For the text-containing cell, return its midpoint in [X, Y] coordinate format. 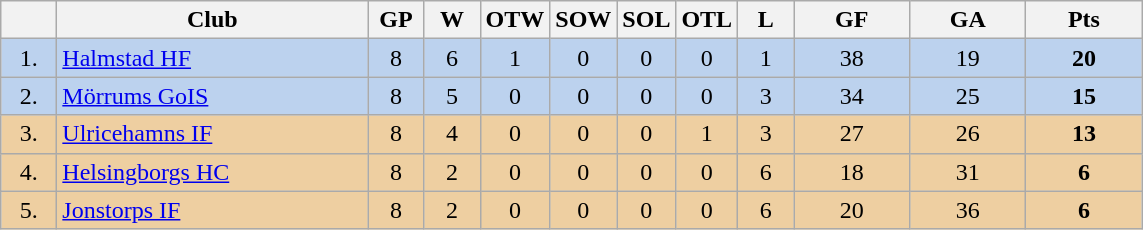
GA [968, 20]
13 [1084, 134]
GF [852, 20]
38 [852, 58]
5 [452, 96]
15 [1084, 96]
34 [852, 96]
Club [212, 20]
1. [29, 58]
4. [29, 172]
L [766, 20]
SOL [646, 20]
GP [396, 20]
Jonstorps IF [212, 210]
2. [29, 96]
W [452, 20]
SOW [584, 20]
31 [968, 172]
4 [452, 134]
Pts [1084, 20]
Ulricehamns IF [212, 134]
Halmstad HF [212, 58]
Helsingborgs HC [212, 172]
18 [852, 172]
19 [968, 58]
3. [29, 134]
25 [968, 96]
5. [29, 210]
OTW [515, 20]
27 [852, 134]
36 [968, 210]
26 [968, 134]
OTL [707, 20]
Mörrums GoIS [212, 96]
